Return (X, Y) of the center of cell containing provided text 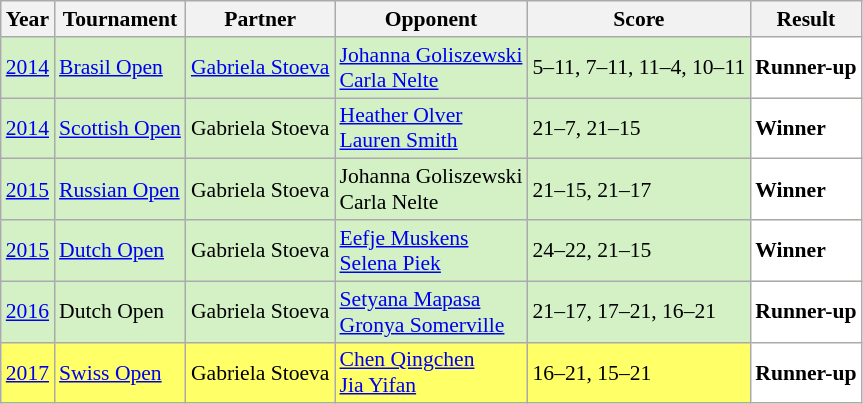
Russian Open (120, 190)
24–22, 21–15 (638, 250)
Eefje Muskens Selena Piek (430, 250)
Score (638, 19)
5–11, 7–11, 11–4, 10–11 (638, 68)
Scottish Open (120, 128)
Partner (260, 19)
Year (28, 19)
21–15, 21–17 (638, 190)
Heather Olver Lauren Smith (430, 128)
Result (806, 19)
2016 (28, 312)
Setyana Mapasa Gronya Somerville (430, 312)
21–17, 17–21, 16–21 (638, 312)
2017 (28, 372)
16–21, 15–21 (638, 372)
Tournament (120, 19)
Chen Qingchen Jia Yifan (430, 372)
Opponent (430, 19)
Brasil Open (120, 68)
21–7, 21–15 (638, 128)
Swiss Open (120, 372)
